Extract the (x, y) coordinate from the center of the cell holding the provided text.  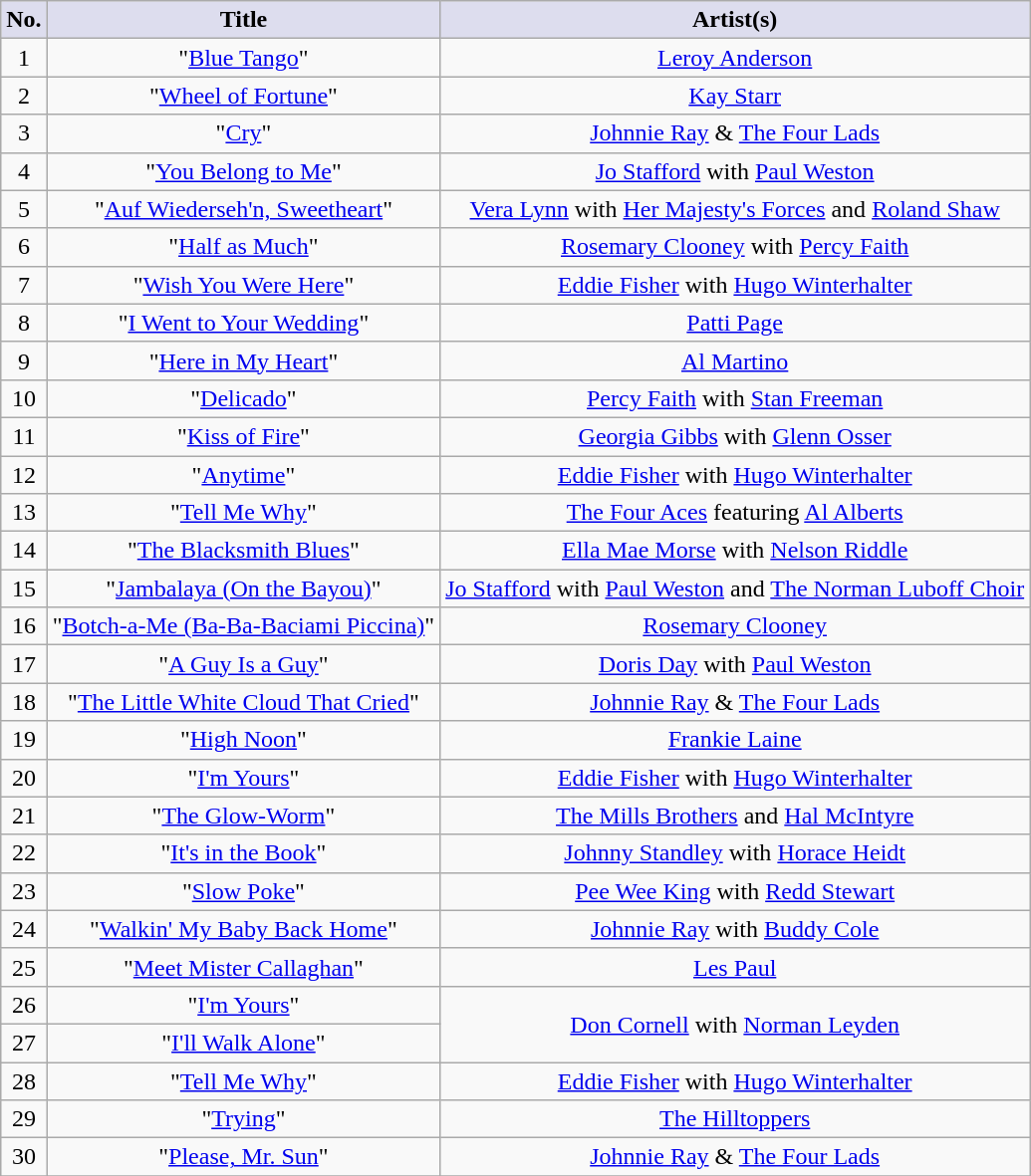
"Here in My Heart" (243, 360)
Johnny Standley with Horace Heidt (735, 853)
14 (24, 551)
21 (24, 816)
"Half as Much" (243, 247)
Leroy Anderson (735, 58)
"Wish You Were Here" (243, 285)
13 (24, 513)
12 (24, 475)
30 (24, 1157)
"Anytime" (243, 475)
"Slow Poke" (243, 891)
The Four Aces featuring Al Alberts (735, 513)
"High Noon" (243, 740)
"Blue Tango" (243, 58)
"Jambalaya (On the Bayou)" (243, 588)
"I Went to Your Wedding" (243, 323)
Rosemary Clooney (735, 626)
"The Glow-Worm" (243, 816)
"Botch-a-Me (Ba-Ba-Baciami Piccina)" (243, 626)
10 (24, 398)
1 (24, 58)
Jo Stafford with Paul Weston and The Norman Luboff Choir (735, 588)
"The Blacksmith Blues" (243, 551)
Pee Wee King with Redd Stewart (735, 891)
"Wheel of Fortune" (243, 96)
22 (24, 853)
No. (24, 20)
5 (24, 209)
15 (24, 588)
Vera Lynn with Her Majesty's Forces and Roland Shaw (735, 209)
Rosemary Clooney with Percy Faith (735, 247)
Doris Day with Paul Weston (735, 664)
Al Martino (735, 360)
23 (24, 891)
Johnnie Ray with Buddy Cole (735, 929)
Percy Faith with Stan Freeman (735, 398)
18 (24, 702)
2 (24, 96)
"Kiss of Fire" (243, 436)
6 (24, 247)
16 (24, 626)
29 (24, 1119)
The Mills Brothers and Hal McIntyre (735, 816)
Les Paul (735, 967)
"Walkin' My Baby Back Home" (243, 929)
Georgia Gibbs with Glenn Osser (735, 436)
7 (24, 285)
25 (24, 967)
Ella Mae Morse with Nelson Riddle (735, 551)
"Cry" (243, 133)
24 (24, 929)
27 (24, 1043)
"A Guy Is a Guy" (243, 664)
"You Belong to Me" (243, 171)
"Trying" (243, 1119)
17 (24, 664)
"It's in the Book" (243, 853)
26 (24, 1005)
The Hilltoppers (735, 1119)
"Delicado" (243, 398)
"Meet Mister Callaghan" (243, 967)
8 (24, 323)
Title (243, 20)
Artist(s) (735, 20)
3 (24, 133)
"Please, Mr. Sun" (243, 1157)
Don Cornell with Norman Leyden (735, 1024)
Kay Starr (735, 96)
Patti Page (735, 323)
28 (24, 1080)
"I'll Walk Alone" (243, 1043)
19 (24, 740)
4 (24, 171)
9 (24, 360)
20 (24, 778)
"Auf Wiederseh'n, Sweetheart" (243, 209)
Frankie Laine (735, 740)
11 (24, 436)
Jo Stafford with Paul Weston (735, 171)
"The Little White Cloud That Cried" (243, 702)
